Search for the cell housing the specified text and yield its [x, y] center coordinate. 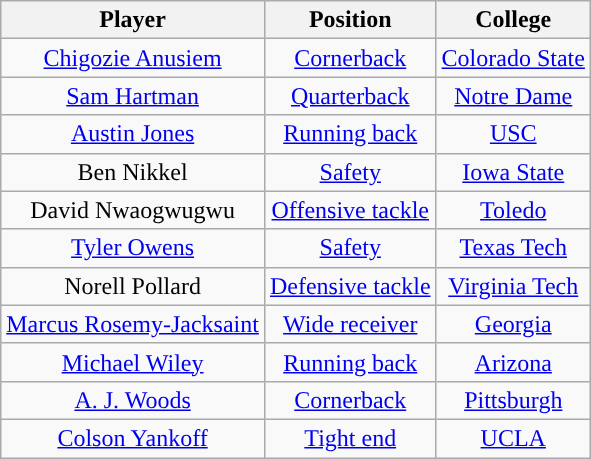
Colorado State [513, 58]
A. J. Woods [133, 400]
Arizona [513, 362]
Colson Yankoff [133, 438]
Offensive tackle [350, 210]
USC [513, 134]
Virginia Tech [513, 286]
Michael Wiley [133, 362]
College [513, 20]
Texas Tech [513, 248]
Austin Jones [133, 134]
Sam Hartman [133, 96]
Marcus Rosemy-Jacksaint [133, 324]
Norell Pollard [133, 286]
Position [350, 20]
Quarterback [350, 96]
Defensive tackle [350, 286]
Georgia [513, 324]
Ben Nikkel [133, 172]
Iowa State [513, 172]
Pittsburgh [513, 400]
Notre Dame [513, 96]
Player [133, 20]
Toledo [513, 210]
Tight end [350, 438]
UCLA [513, 438]
Chigozie Anusiem [133, 58]
David Nwaogwugwu [133, 210]
Wide receiver [350, 324]
Tyler Owens [133, 248]
